Pinpoint the cell where the given text exists, returning its [X, Y] midpoint coordinate. 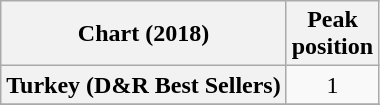
Turkey (D&R Best Sellers) [144, 85]
Chart (2018) [144, 34]
1 [332, 85]
Peakposition [332, 34]
